Find where the given text appears and provide that cell's center as [X, Y] coordinate. 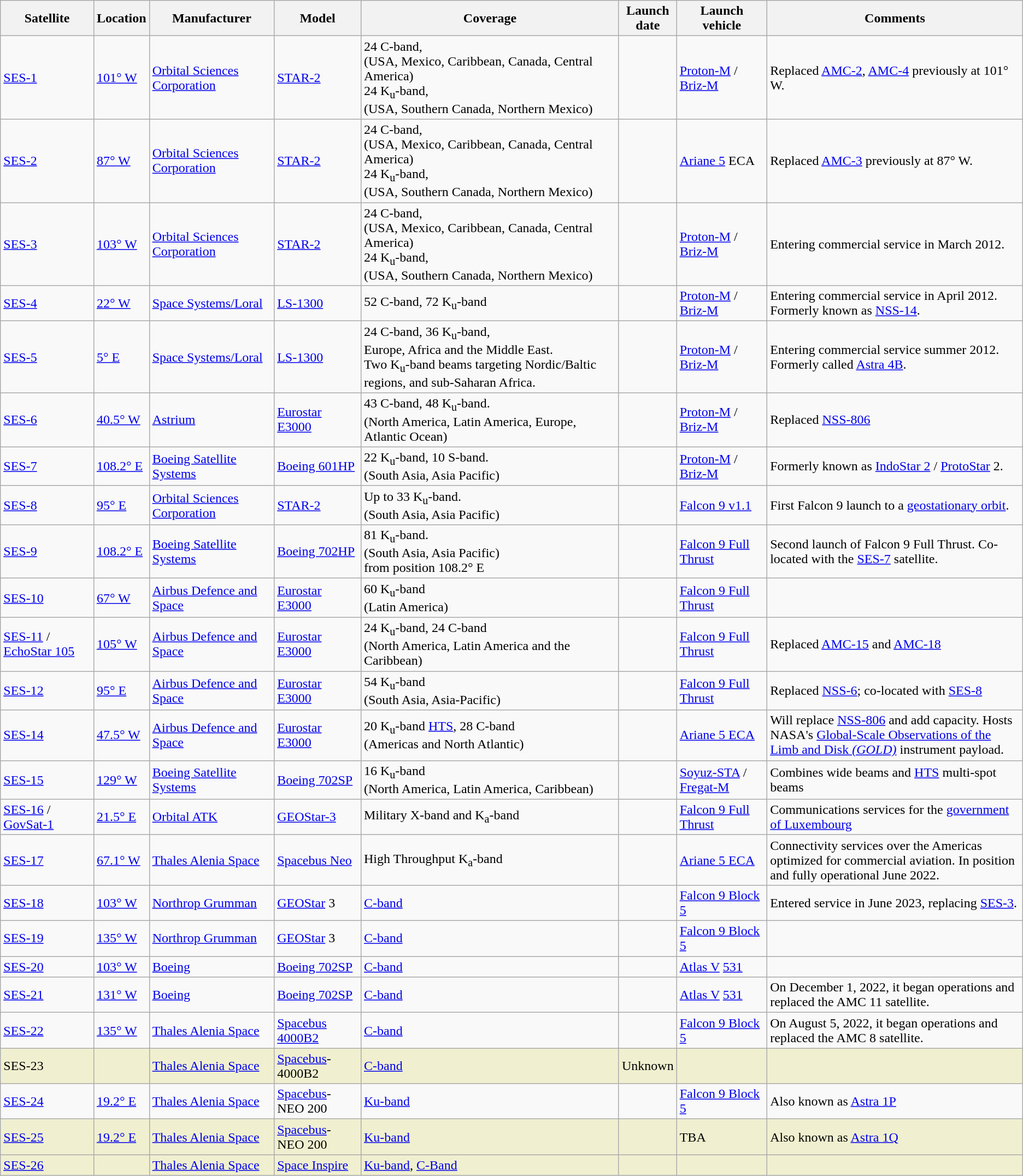
SES-3 [47, 244]
SES-21 [47, 995]
Military X-band and Ka-band [490, 817]
Entered service in June 2023, replacing SES-3. [895, 902]
Communications services for the government of Luxembourg [895, 817]
High Throughput Ka-band [490, 860]
Boeing 702HP [318, 552]
52 C-band, 72 Ku-band [490, 304]
Replaced NSS-6; co-located with SES-8 [895, 690]
Replaced AMC-2, AMC-4 previously at 101° W. [895, 78]
5° E [121, 357]
Coverage [490, 19]
67.1° W [121, 860]
Up to 33 Ku-band.(South Asia, Asia Pacific) [490, 505]
Entering commercial service summer 2012. Formerly called Astra 4B. [895, 357]
Also known as Astra 1P [895, 1101]
SES-15 [47, 780]
24 Ku-band, 24 C-band(North America, Latin America and the Caribbean) [490, 644]
TBA [721, 1137]
Space Inspire [318, 1165]
SES-12 [47, 690]
22° W [121, 304]
40.5° W [121, 420]
SES-8 [47, 505]
SES-5 [47, 357]
Launchvehicle [721, 19]
SES-25 [47, 1137]
SES-9 [47, 552]
Entering commercial service in April 2012. Formerly known as NSS-14. [895, 304]
Boeing 601HP [318, 466]
Orbital ATK [212, 817]
87° W [121, 161]
Launchdate [648, 19]
22 Ku-band, 10 S-band.(South Asia, Asia Pacific) [490, 466]
SES-6 [47, 420]
129° W [121, 780]
47.5° W [121, 735]
Formerly known as IndoStar 2 / ProtoStar 2. [895, 466]
On December 1, 2022, it began operations and replaced the AMC 11 satellite. [895, 995]
SES-4 [47, 304]
SES-14 [47, 735]
81 Ku-band.(South Asia, Asia Pacific)from position 108.2° E [490, 552]
Spacebus 4000B2 [318, 1030]
Soyuz-STA / Fregat-M [721, 780]
SES-10 [47, 598]
131° W [121, 995]
Will replace NSS-806 and add capacity. Hosts NASA's Global-Scale Observations of the Limb and Disk (GOLD) instrument payload. [895, 735]
60 Ku-band(Latin America) [490, 598]
SES-26 [47, 1165]
Replaced AMC-3 previously at 87° W. [895, 161]
On August 5, 2022, it began operations and replaced the AMC 8 satellite. [895, 1030]
Falcon 9 v1.1 [721, 505]
20 Ku-band HTS, 28 C-band(Americas and North Atlantic) [490, 735]
21.5° E [121, 817]
101° W [121, 78]
Replaced AMC-15 and AMC-18 [895, 644]
SES-2 [47, 161]
SES-17 [47, 860]
SES-19 [47, 938]
Connectivity services over the Americas optimized for commercial aviation. In position and fully operational June 2022. [895, 860]
SES-20 [47, 967]
24 C-band, 36 Ku-band,Europe, Africa and the Middle East.Two Ku-band beams targeting Nordic/Baltic regions, and sub-Saharan Africa. [490, 357]
SES-11 / EchoStar 105 [47, 644]
SES-22 [47, 1030]
Location [121, 19]
SES-16 / GovSat-1 [47, 817]
Spacebus Neo [318, 860]
Entering commercial service in March 2012. [895, 244]
Ku-band, C-Band [490, 1165]
Astrium [212, 420]
Model [318, 19]
Manufacturer [212, 19]
SES-1 [47, 78]
105° W [121, 644]
Comments [895, 19]
Second launch of Falcon 9 Full Thrust. Co-located with the SES-7 satellite. [895, 552]
54 Ku-band(South Asia, Asia-Pacific) [490, 690]
43 C-band, 48 Ku-band.(North America, Latin America, Europe, Atlantic Ocean) [490, 420]
16 Ku-band(North America, Latin America, Caribbean) [490, 780]
Unknown [648, 1066]
67° W [121, 598]
Combines wide beams and HTS multi-spot beams [895, 780]
Replaced NSS-806 [895, 420]
Satellite [47, 19]
Spacebus-4000B2 [318, 1066]
SES-24 [47, 1101]
SES-7 [47, 466]
SES-18 [47, 902]
Also known as Astra 1Q [895, 1137]
GEOStar-3 [318, 817]
SES-23 [47, 1066]
First Falcon 9 launch to a geostationary orbit. [895, 505]
